Locate the cell with the specified text and output its (x, y) center coordinate. 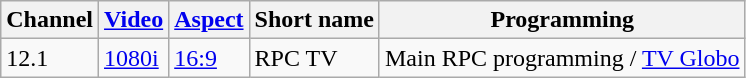
Video (134, 20)
RPC TV (314, 58)
Aspect (209, 20)
Programming (562, 20)
16:9 (209, 58)
Main RPC programming / TV Globo (562, 58)
Channel (50, 20)
12.1 (50, 58)
1080i (134, 58)
Short name (314, 20)
